Search for the cell housing the specified text and yield its [X, Y] center coordinate. 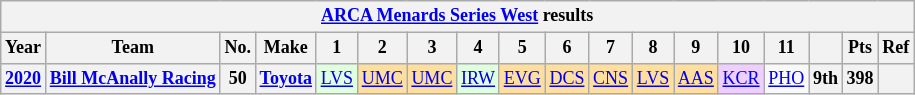
DCS [567, 78]
8 [652, 48]
Ref [896, 48]
2020 [24, 78]
398 [860, 78]
No. [238, 48]
Bill McAnally Racing [132, 78]
CNS [611, 78]
1 [336, 48]
11 [786, 48]
Make [286, 48]
KCR [741, 78]
Year [24, 48]
PHO [786, 78]
6 [567, 48]
Pts [860, 48]
3 [432, 48]
5 [522, 48]
ARCA Menards Series West results [458, 16]
2 [382, 48]
Team [132, 48]
AAS [696, 78]
7 [611, 48]
EVG [522, 78]
Toyota [286, 78]
9 [696, 48]
10 [741, 48]
9th [826, 78]
4 [478, 48]
50 [238, 78]
IRW [478, 78]
